From the cell containing the given text, extract its center point as [X, Y] coordinate. 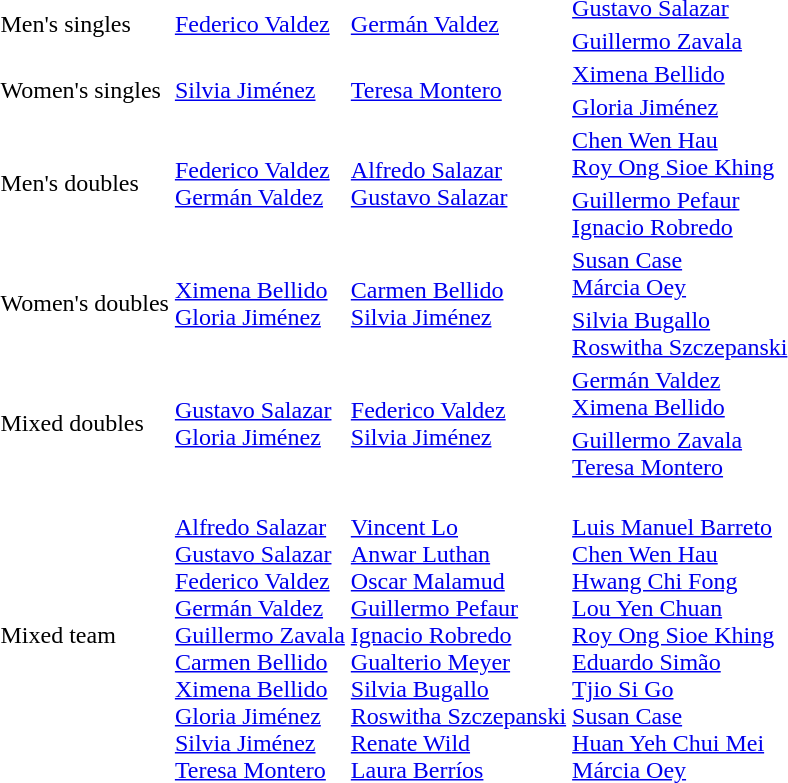
Carmen Bellido Silvia Jiménez [458, 304]
Teresa Montero [458, 90]
Gustavo Salazar Gloria Jiménez [260, 424]
Federico Valdez Germán Valdez [260, 184]
Silvia Jiménez [260, 90]
Federico Valdez Silvia Jiménez [458, 424]
Alfredo Salazar Gustavo Salazar [458, 184]
Ximena Bellido Gloria Jiménez [260, 304]
